Detect which cell encompasses the target text, then output its (X, Y) center coordinate. 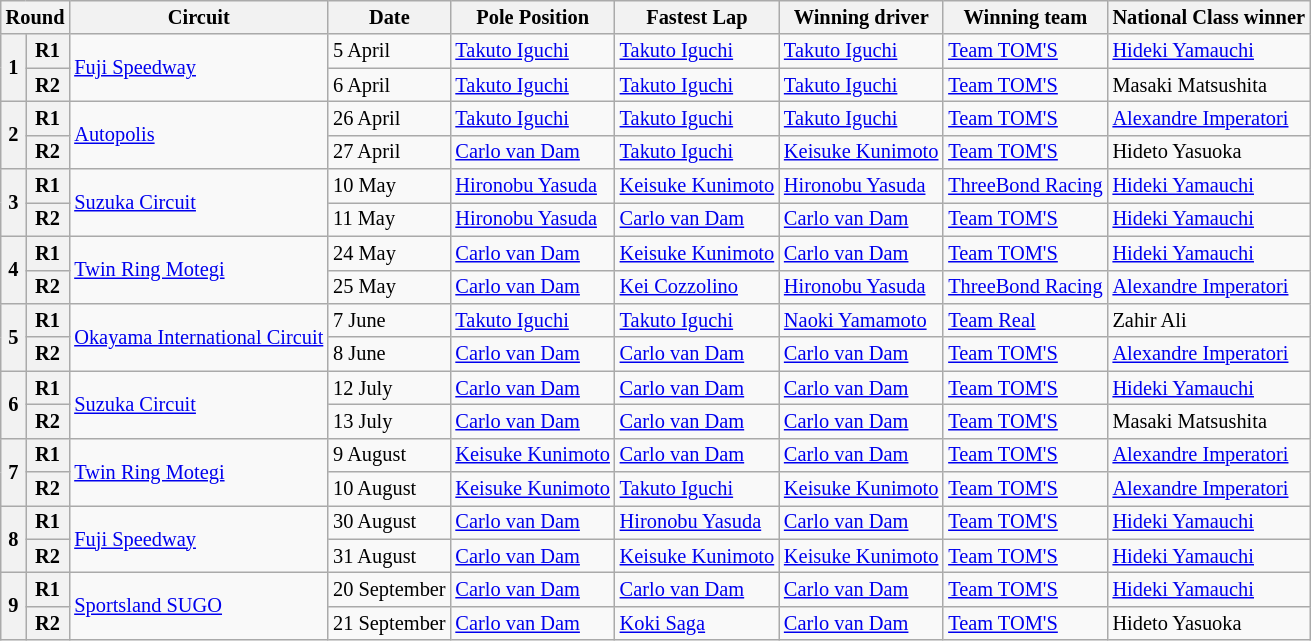
24 May (389, 253)
5 (14, 336)
25 May (389, 287)
Sportsland SUGO (198, 606)
6 (14, 404)
2 (14, 134)
Team Real (1025, 320)
10 August (389, 489)
5 April (389, 51)
Okayama International Circuit (198, 336)
20 September (389, 589)
Winning team (1025, 17)
21 September (389, 623)
Naoki Yamamoto (861, 320)
31 August (389, 556)
Zahir Ali (1209, 320)
7 (14, 472)
12 July (389, 388)
27 April (389, 152)
26 April (389, 118)
Fastest Lap (697, 17)
13 July (389, 421)
Date (389, 17)
Koki Saga (697, 623)
1 (14, 68)
11 May (389, 219)
6 April (389, 85)
9 (14, 606)
Circuit (198, 17)
Pole Position (532, 17)
30 August (389, 522)
9 August (389, 455)
4 (14, 270)
Kei Cozzolino (697, 287)
8 (14, 538)
8 June (389, 354)
Winning driver (861, 17)
7 June (389, 320)
3 (14, 202)
10 May (389, 186)
National Class winner (1209, 17)
Autopolis (198, 134)
Round (36, 17)
